Detect which cell encompasses the target text, then output its (x, y) center coordinate. 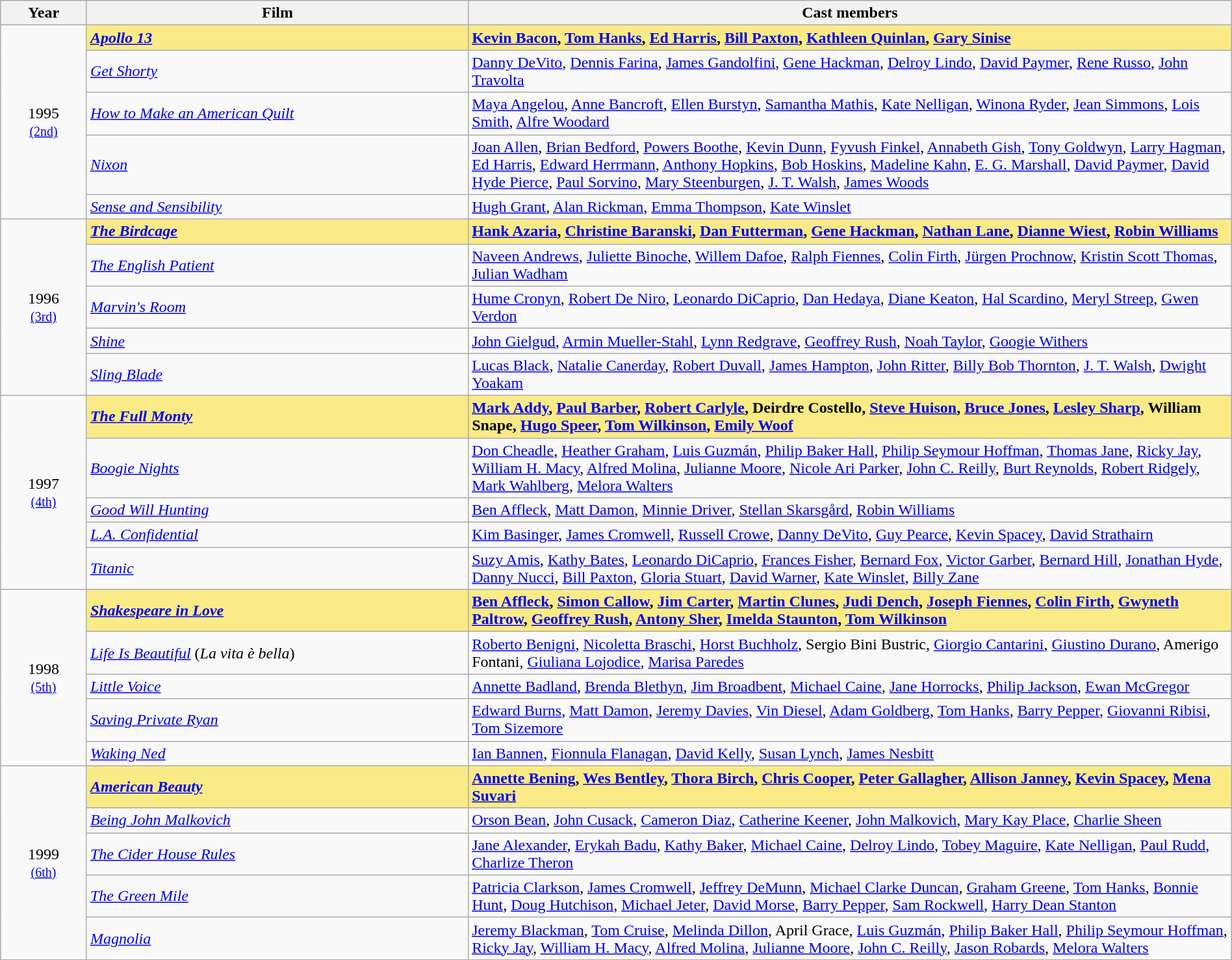
The Green Mile (277, 896)
How to Make an American Quilt (277, 113)
Titanic (277, 568)
Hume Cronyn, Robert De Niro, Leonardo DiCaprio, Dan Hedaya, Diane Keaton, Hal Scardino, Meryl Streep, Gwen Verdon (850, 307)
1995(2nd) (44, 122)
Little Voice (277, 686)
1996(3rd) (44, 307)
The Cider House Rules (277, 854)
John Gielgud, Armin Mueller-Stahl, Lynn Redgrave, Geoffrey Rush, Noah Taylor, Googie Withers (850, 341)
Nixon (277, 164)
Marvin's Room (277, 307)
Sling Blade (277, 374)
Kevin Bacon, Tom Hanks, Ed Harris, Bill Paxton, Kathleen Quinlan, Gary Sinise (850, 38)
Danny DeVito, Dennis Farina, James Gandolfini, Gene Hackman, Delroy Lindo, David Paymer, Rene Russo, John Travolta (850, 71)
Edward Burns, Matt Damon, Jeremy Davies, Vin Diesel, Adam Goldberg, Tom Hanks, Barry Pepper, Giovanni Ribisi, Tom Sizemore (850, 720)
Naveen Andrews, Juliette Binoche, Willem Dafoe, Ralph Fiennes, Colin Firth, Jürgen Prochnow, Kristin Scott Thomas, Julian Wadham (850, 265)
Ian Bannen, Fionnula Flanagan, David Kelly, Susan Lynch, James Nesbitt (850, 753)
Get Shorty (277, 71)
Magnolia (277, 939)
Lucas Black, Natalie Canerday, Robert Duvall, James Hampton, John Ritter, Billy Bob Thornton, J. T. Walsh, Dwight Yoakam (850, 374)
Year (44, 13)
Film (277, 13)
Shakespeare in Love (277, 611)
Hugh Grant, Alan Rickman, Emma Thompson, Kate Winslet (850, 207)
Annette Badland, Brenda Blethyn, Jim Broadbent, Michael Caine, Jane Horrocks, Philip Jackson, Ewan McGregor (850, 686)
The Birdcage (277, 231)
Kim Basinger, James Cromwell, Russell Crowe, Danny DeVito, Guy Pearce, Kevin Spacey, David Strathairn (850, 535)
Maya Angelou, Anne Bancroft, Ellen Burstyn, Samantha Mathis, Kate Nelligan, Winona Ryder, Jean Simmons, Lois Smith, Alfre Woodard (850, 113)
Good Will Hunting (277, 510)
Hank Azaria, Christine Baranski, Dan Futterman, Gene Hackman, Nathan Lane, Dianne Wiest, Robin Williams (850, 231)
Boogie Nights (277, 468)
Cast members (850, 13)
The Full Monty (277, 416)
L.A. Confidential (277, 535)
Saving Private Ryan (277, 720)
The English Patient (277, 265)
Orson Bean, John Cusack, Cameron Diaz, Catherine Keener, John Malkovich, Mary Kay Place, Charlie Sheen (850, 820)
American Beauty (277, 786)
Shine (277, 341)
Being John Malkovich (277, 820)
Sense and Sensibility (277, 207)
Life Is Beautiful (La vita è bella) (277, 653)
1997(4th) (44, 492)
Apollo 13 (277, 38)
Waking Ned (277, 753)
Jane Alexander, Erykah Badu, Kathy Baker, Michael Caine, Delroy Lindo, Tobey Maguire, Kate Nelligan, Paul Rudd, Charlize Theron (850, 854)
Ben Affleck, Matt Damon, Minnie Driver, Stellan Skarsgård, Robin Williams (850, 510)
1999(6th) (44, 863)
Annette Bening, Wes Bentley, Thora Birch, Chris Cooper, Peter Gallagher, Allison Janney, Kevin Spacey, Mena Suvari (850, 786)
1998(5th) (44, 677)
